Capture the cell that displays the provided text and extract its [X, Y] central coordinate. 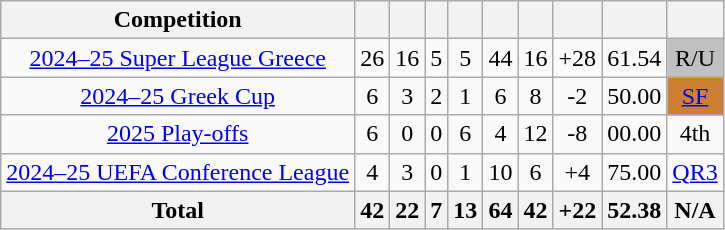
2024–25 Greek Cup [178, 96]
44 [500, 58]
4th [695, 134]
7 [436, 210]
12 [536, 134]
00.00 [634, 134]
+22 [578, 210]
QR3 [695, 172]
+4 [578, 172]
22 [408, 210]
Total [178, 210]
N/A [695, 210]
26 [372, 58]
61.54 [634, 58]
-2 [578, 96]
2024–25 UEFA Conference League [178, 172]
SF [695, 96]
75.00 [634, 172]
13 [466, 210]
52.38 [634, 210]
8 [536, 96]
64 [500, 210]
+28 [578, 58]
Competition [178, 20]
2025 Play-offs [178, 134]
R/U [695, 58]
10 [500, 172]
50.00 [634, 96]
-8 [578, 134]
2024–25 Super League Greece [178, 58]
2 [436, 96]
